Determine the [X, Y] coordinate at the center of the cell enclosing the given text.  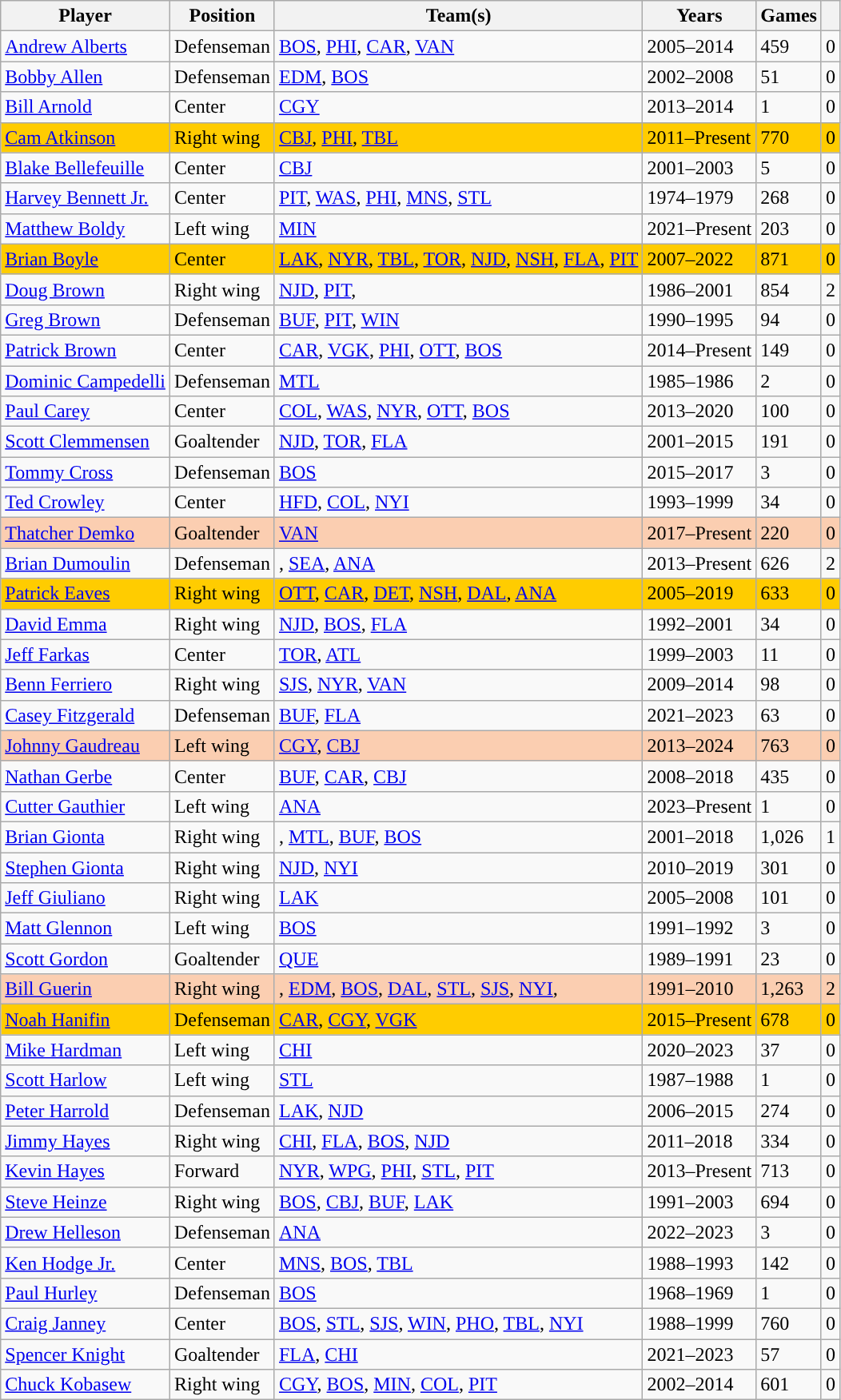
301 [789, 867]
1,263 [789, 989]
2011–2018 [700, 1141]
LAK, NJD [459, 1111]
Kevin Hayes [86, 1171]
Forward [222, 1171]
Player [86, 16]
435 [789, 776]
BOS, STL, SJS, WIN, PHO, TBL, NYI [459, 1323]
David Emma [86, 624]
2009–2014 [700, 685]
Dominic Campedelli [86, 381]
1985–1986 [700, 381]
Bill Guerin [86, 989]
COL, WAS, NYR, OTT, BOS [459, 412]
763 [789, 746]
1986–2001 [700, 289]
854 [789, 289]
1,026 [789, 837]
Brian Dumoulin [86, 563]
1987–1988 [700, 1080]
CBJ, PHI, TBL [459, 137]
Scott Gordon [86, 959]
760 [789, 1323]
Doug Brown [86, 289]
BOS, PHI, CAR, VAN [459, 46]
Scott Harlow [86, 1080]
Thatcher Demko [86, 533]
2005–2008 [700, 898]
CGY [459, 107]
Craig Janney [86, 1323]
334 [789, 1141]
, SEA, ANA [459, 563]
98 [789, 685]
CHI [459, 1050]
1974–1979 [700, 198]
100 [789, 412]
PIT, WAS, PHI, MNS, STL [459, 198]
2022–2023 [700, 1232]
2005–2014 [700, 46]
191 [789, 442]
, MTL, BUF, BOS [459, 837]
2005–2019 [700, 594]
770 [789, 137]
Mike Hardman [86, 1050]
Johnny Gaudreau [86, 746]
EDM, BOS [459, 77]
Cutter Gauthier [86, 806]
Andrew Alberts [86, 46]
11 [789, 654]
Blake Bellefeuille [86, 168]
NJD, NYI [459, 867]
CAR, VGK, PHI, OTT, BOS [459, 350]
63 [789, 715]
1988–1993 [700, 1263]
2015–Present [700, 1020]
1968–1969 [700, 1293]
FLA, CHI [459, 1354]
1991–2003 [700, 1202]
Greg Brown [86, 320]
5 [789, 168]
2002–2014 [700, 1385]
Harvey Bennett Jr. [86, 198]
2010–2019 [700, 867]
Cam Atkinson [86, 137]
Peter Harrold [86, 1111]
2021–Present [700, 229]
Bill Arnold [86, 107]
Scott Clemmensen [86, 442]
, EDM, BOS, DAL, STL, SJS, NYI, [459, 989]
NJD, PIT, [459, 289]
CGY, CBJ [459, 746]
CHI, FLA, BOS, NJD [459, 1141]
Patrick Eaves [86, 594]
94 [789, 320]
Steve Heinze [86, 1202]
NJD, BOS, FLA [459, 624]
Games [789, 16]
51 [789, 77]
Ken Hodge Jr. [86, 1263]
MTL [459, 381]
BUF, FLA [459, 715]
220 [789, 533]
2001–2003 [700, 168]
678 [789, 1020]
2020–2023 [700, 1050]
CGY, BOS, MIN, COL, PIT [459, 1385]
Casey Fitzgerald [86, 715]
Years [700, 16]
37 [789, 1050]
Brian Boyle [86, 259]
Brian Gionta [86, 837]
LAK, NYR, TBL, TOR, NJD, NSH, FLA, PIT [459, 259]
1991–2010 [700, 989]
Benn Ferriero [86, 685]
149 [789, 350]
871 [789, 259]
2001–2018 [700, 837]
LAK [459, 898]
HFD, COL, NYI [459, 503]
23 [789, 959]
Noah Hanifin [86, 1020]
2008–2018 [700, 776]
2011–Present [700, 137]
142 [789, 1263]
SJS, NYR, VAN [459, 685]
268 [789, 198]
694 [789, 1202]
713 [789, 1171]
Jimmy Hayes [86, 1141]
Tommy Cross [86, 472]
QUE [459, 959]
2013–2014 [700, 107]
Stephen Gionta [86, 867]
1999–2003 [700, 654]
2013–2020 [700, 412]
626 [789, 563]
Position [222, 16]
1991–1992 [700, 929]
MIN [459, 229]
Paul Hurley [86, 1293]
NJD, TOR, FLA [459, 442]
Drew Helleson [86, 1232]
Spencer Knight [86, 1354]
NYR, WPG, PHI, STL, PIT [459, 1171]
2006–2015 [700, 1111]
CBJ [459, 168]
2015–2017 [700, 472]
VAN [459, 533]
Paul Carey [86, 412]
2013–2024 [700, 746]
Ted Crowley [86, 503]
2007–2022 [700, 259]
Bobby Allen [86, 77]
BOS, CBJ, BUF, LAK [459, 1202]
274 [789, 1111]
TOR, ATL [459, 654]
459 [789, 46]
57 [789, 1354]
CAR, CGY, VGK [459, 1020]
Nathan Gerbe [86, 776]
101 [789, 898]
Matt Glennon [86, 929]
Patrick Brown [86, 350]
Team(s) [459, 16]
1988–1999 [700, 1323]
2002–2008 [700, 77]
Jeff Farkas [86, 654]
OTT, CAR, DET, NSH, DAL, ANA [459, 594]
1990–1995 [700, 320]
203 [789, 229]
Jeff Giuliano [86, 898]
MNS, BOS, TBL [459, 1263]
2023–Present [700, 806]
BUF, PIT, WIN [459, 320]
1993–1999 [700, 503]
633 [789, 594]
Chuck Kobasew [86, 1385]
BUF, CAR, CBJ [459, 776]
2017–Present [700, 533]
Matthew Boldy [86, 229]
STL [459, 1080]
1989–1991 [700, 959]
2014–Present [700, 350]
1992–2001 [700, 624]
2001–2015 [700, 442]
601 [789, 1385]
